Find where the given text appears and provide that cell's center as (x, y) coordinate. 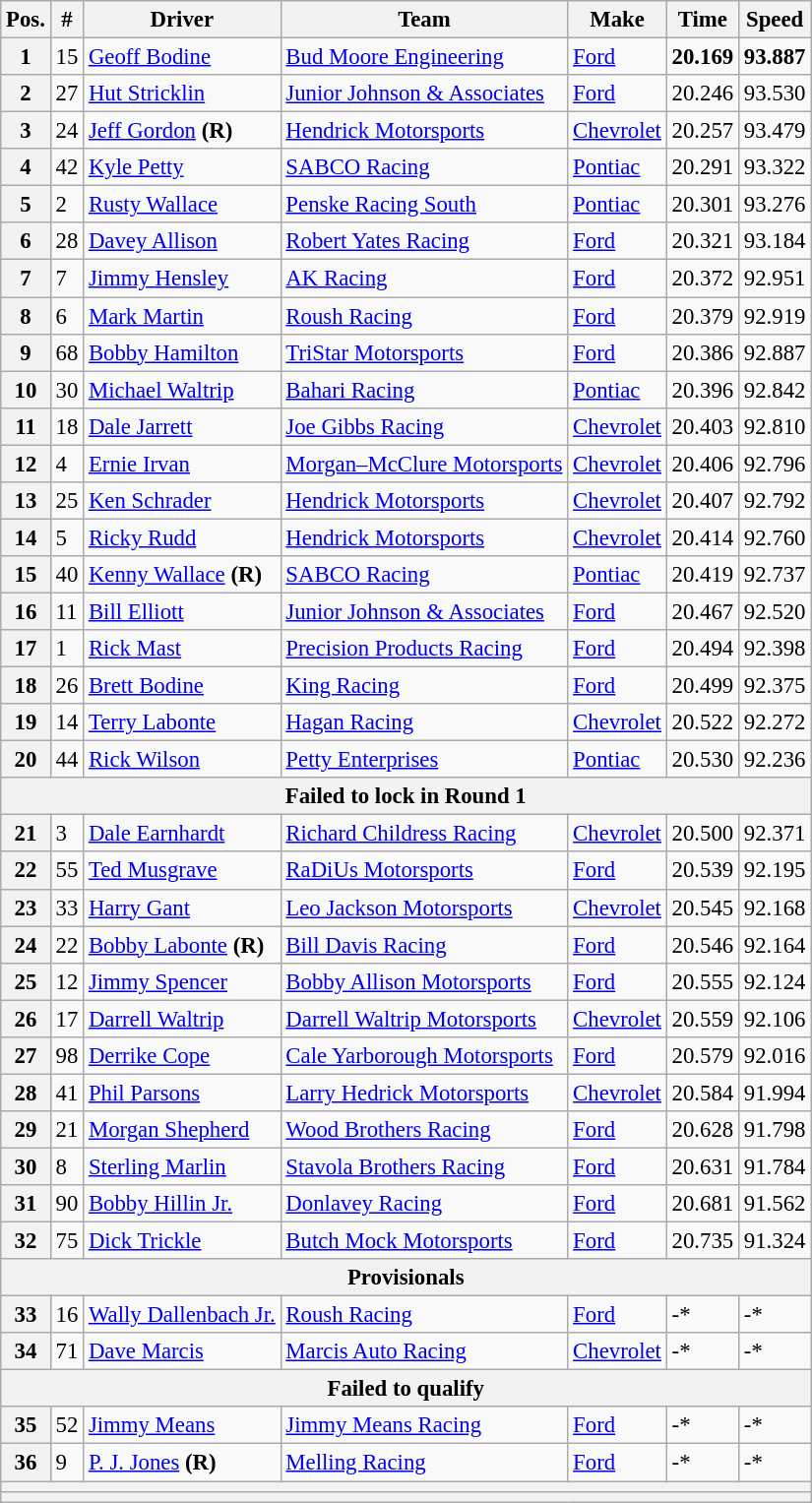
91.784 (774, 1166)
92.272 (774, 722)
Pos. (26, 20)
Hagan Racing (424, 722)
Speed (774, 20)
92.164 (774, 945)
Darrell Waltrip Motorsports (424, 1019)
Kyle Petty (182, 167)
Donlavey Racing (424, 1204)
Jimmy Spencer (182, 981)
92.796 (774, 464)
92.371 (774, 834)
Melling Racing (424, 1463)
King Racing (424, 686)
20.419 (703, 575)
Bobby Labonte (R) (182, 945)
10 (26, 390)
Stavola Brothers Racing (424, 1166)
20.169 (703, 57)
Richard Childress Racing (424, 834)
Make (617, 20)
98 (67, 1056)
Leo Jackson Motorsports (424, 908)
Dick Trickle (182, 1241)
20.546 (703, 945)
Jimmy Hensley (182, 279)
35 (26, 1426)
20.555 (703, 981)
Jimmy Means Racing (424, 1426)
Jeff Gordon (R) (182, 131)
92.792 (774, 501)
68 (67, 352)
52 (67, 1426)
AK Racing (424, 279)
Failed to lock in Round 1 (406, 796)
41 (67, 1093)
93.276 (774, 205)
20.321 (703, 241)
20.396 (703, 390)
93.887 (774, 57)
Robert Yates Racing (424, 241)
Bud Moore Engineering (424, 57)
20.628 (703, 1130)
20.530 (703, 760)
20.500 (703, 834)
20.301 (703, 205)
92.760 (774, 537)
93.184 (774, 241)
Derrike Cope (182, 1056)
20.545 (703, 908)
Bobby Hillin Jr. (182, 1204)
20.403 (703, 426)
92.016 (774, 1056)
20.379 (703, 316)
Ted Musgrave (182, 871)
Bobby Allison Motorsports (424, 981)
Hut Stricklin (182, 94)
Rusty Wallace (182, 205)
20.559 (703, 1019)
Joe Gibbs Racing (424, 426)
91.994 (774, 1093)
Phil Parsons (182, 1093)
Davey Allison (182, 241)
92.842 (774, 390)
Team (424, 20)
Dale Jarrett (182, 426)
93.530 (774, 94)
20.631 (703, 1166)
20.494 (703, 649)
20.579 (703, 1056)
31 (26, 1204)
Harry Gant (182, 908)
92.887 (774, 352)
P. J. Jones (R) (182, 1463)
92.124 (774, 981)
TriStar Motorsports (424, 352)
Butch Mock Motorsports (424, 1241)
Dave Marcis (182, 1351)
RaDiUs Motorsports (424, 871)
20.735 (703, 1241)
20 (26, 760)
92.951 (774, 279)
Rick Mast (182, 649)
Bobby Hamilton (182, 352)
20.291 (703, 167)
23 (26, 908)
Morgan Shepherd (182, 1130)
19 (26, 722)
20.372 (703, 279)
Larry Hedrick Motorsports (424, 1093)
13 (26, 501)
20.499 (703, 686)
Brett Bodine (182, 686)
36 (26, 1463)
Precision Products Racing (424, 649)
71 (67, 1351)
Wally Dallenbach Jr. (182, 1315)
91.324 (774, 1241)
Driver (182, 20)
90 (67, 1204)
Michael Waltrip (182, 390)
92.375 (774, 686)
92.810 (774, 426)
92.398 (774, 649)
Wood Brothers Racing (424, 1130)
20.681 (703, 1204)
Morgan–McClure Motorsports (424, 464)
75 (67, 1241)
20.414 (703, 537)
91.562 (774, 1204)
92.236 (774, 760)
20.467 (703, 611)
92.168 (774, 908)
Bill Davis Racing (424, 945)
44 (67, 760)
34 (26, 1351)
92.737 (774, 575)
40 (67, 575)
Geoff Bodine (182, 57)
20.584 (703, 1093)
20.407 (703, 501)
92.195 (774, 871)
Ricky Rudd (182, 537)
20.246 (703, 94)
92.520 (774, 611)
Dale Earnhardt (182, 834)
Bahari Racing (424, 390)
Marcis Auto Racing (424, 1351)
20.386 (703, 352)
20.522 (703, 722)
55 (67, 871)
93.322 (774, 167)
Ernie Irvan (182, 464)
Terry Labonte (182, 722)
Ken Schrader (182, 501)
Kenny Wallace (R) (182, 575)
Time (703, 20)
20.406 (703, 464)
20.257 (703, 131)
# (67, 20)
32 (26, 1241)
Sterling Marlin (182, 1166)
93.479 (774, 131)
Cale Yarborough Motorsports (424, 1056)
Bill Elliott (182, 611)
29 (26, 1130)
Jimmy Means (182, 1426)
42 (67, 167)
Darrell Waltrip (182, 1019)
91.798 (774, 1130)
20.539 (703, 871)
Petty Enterprises (424, 760)
92.106 (774, 1019)
92.919 (774, 316)
Mark Martin (182, 316)
Rick Wilson (182, 760)
Penske Racing South (424, 205)
Failed to qualify (406, 1389)
Provisionals (406, 1278)
